From the cell containing the given text, extract its center point as [X, Y] coordinate. 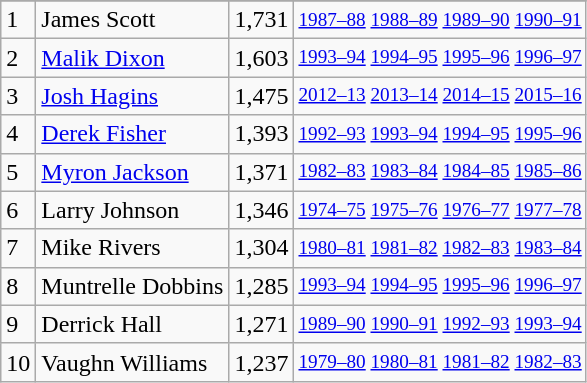
6 [18, 210]
9 [18, 324]
1,393 [262, 134]
1,731 [262, 20]
1,237 [262, 362]
1989–90 1990–91 1992–93 1993–94 [440, 324]
1,285 [262, 286]
Myron Jackson [132, 172]
1,271 [262, 324]
Josh Hagins [132, 96]
1,475 [262, 96]
Vaughn Williams [132, 362]
1980–81 1981–82 1982–83 1983–84 [440, 248]
Malik Dixon [132, 58]
2 [18, 58]
Muntrelle Dobbins [132, 286]
1979–80 1980–81 1981–82 1982–83 [440, 362]
1,346 [262, 210]
2012–13 2013–14 2014–15 2015–16 [440, 96]
3 [18, 96]
10 [18, 362]
1,603 [262, 58]
James Scott [132, 20]
5 [18, 172]
7 [18, 248]
1982–83 1983–84 1984–85 1985–86 [440, 172]
1,304 [262, 248]
1 [18, 20]
Derrick Hall [132, 324]
Larry Johnson [132, 210]
1987–88 1988–89 1989–90 1990–91 [440, 20]
1992–93 1993–94 1994–95 1995–96 [440, 134]
4 [18, 134]
Derek Fisher [132, 134]
Mike Rivers [132, 248]
8 [18, 286]
1,371 [262, 172]
1974–75 1975–76 1976–77 1977–78 [440, 210]
